Return [X, Y] of the center of cell containing provided text 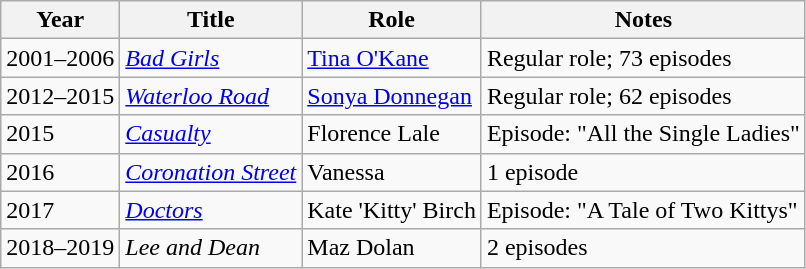
2012–2015 [60, 96]
Florence Lale [392, 134]
2 episodes [643, 248]
Doctors [211, 210]
Maz Dolan [392, 248]
Coronation Street [211, 172]
Year [60, 20]
2015 [60, 134]
2016 [60, 172]
Notes [643, 20]
Lee and Dean [211, 248]
Episode: "All the Single Ladies" [643, 134]
Regular role; 62 episodes [643, 96]
Casualty [211, 134]
Role [392, 20]
Vanessa [392, 172]
Bad Girls [211, 58]
2001–2006 [60, 58]
Regular role; 73 episodes [643, 58]
Kate 'Kitty' Birch [392, 210]
Waterloo Road [211, 96]
Title [211, 20]
1 episode [643, 172]
Episode: "A Tale of Two Kittys" [643, 210]
Sonya Donnegan [392, 96]
Tina O'Kane [392, 58]
2018–2019 [60, 248]
2017 [60, 210]
